Capture the cell that displays the provided text and extract its (x, y) central coordinate. 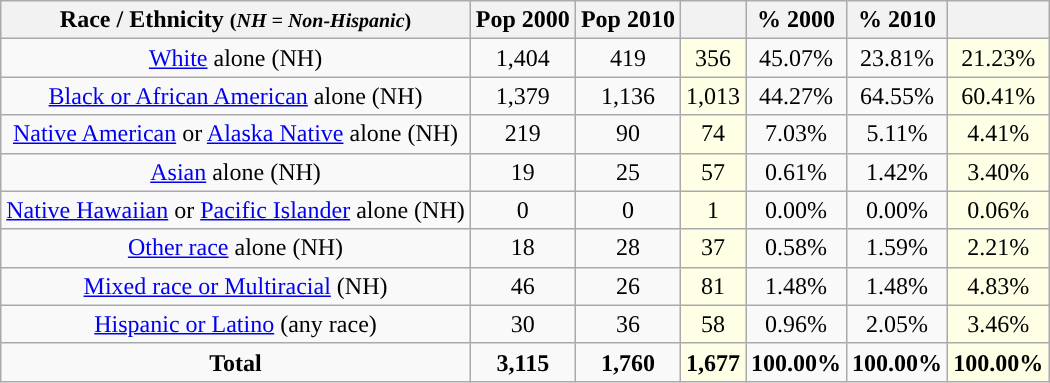
23.81% (898, 58)
7.03% (796, 134)
Asian alone (NH) (236, 172)
356 (712, 58)
30 (522, 324)
1,013 (712, 96)
36 (628, 324)
Hispanic or Latino (any race) (236, 324)
% 2010 (898, 20)
219 (522, 134)
26 (628, 286)
0.61% (796, 172)
1.59% (898, 248)
1,136 (628, 96)
21.23% (998, 58)
1,379 (522, 96)
81 (712, 286)
Pop 2010 (628, 20)
0.58% (796, 248)
37 (712, 248)
2.05% (898, 324)
419 (628, 58)
4.41% (998, 134)
3.46% (998, 324)
% 2000 (796, 20)
46 (522, 286)
45.07% (796, 58)
Race / Ethnicity (NH = Non-Hispanic) (236, 20)
5.11% (898, 134)
Total (236, 362)
25 (628, 172)
Native Hawaiian or Pacific Islander alone (NH) (236, 210)
4.83% (998, 286)
1 (712, 210)
Native American or Alaska Native alone (NH) (236, 134)
64.55% (898, 96)
58 (712, 324)
Other race alone (NH) (236, 248)
Pop 2000 (522, 20)
1,677 (712, 362)
18 (522, 248)
Mixed race or Multiracial (NH) (236, 286)
White alone (NH) (236, 58)
1.42% (898, 172)
0.06% (998, 210)
3,115 (522, 362)
3.40% (998, 172)
2.21% (998, 248)
0.96% (796, 324)
Black or African American alone (NH) (236, 96)
57 (712, 172)
74 (712, 134)
1,760 (628, 362)
28 (628, 248)
19 (522, 172)
44.27% (796, 96)
1,404 (522, 58)
60.41% (998, 96)
90 (628, 134)
